Find where the given text appears and provide that cell's center as [X, Y] coordinate. 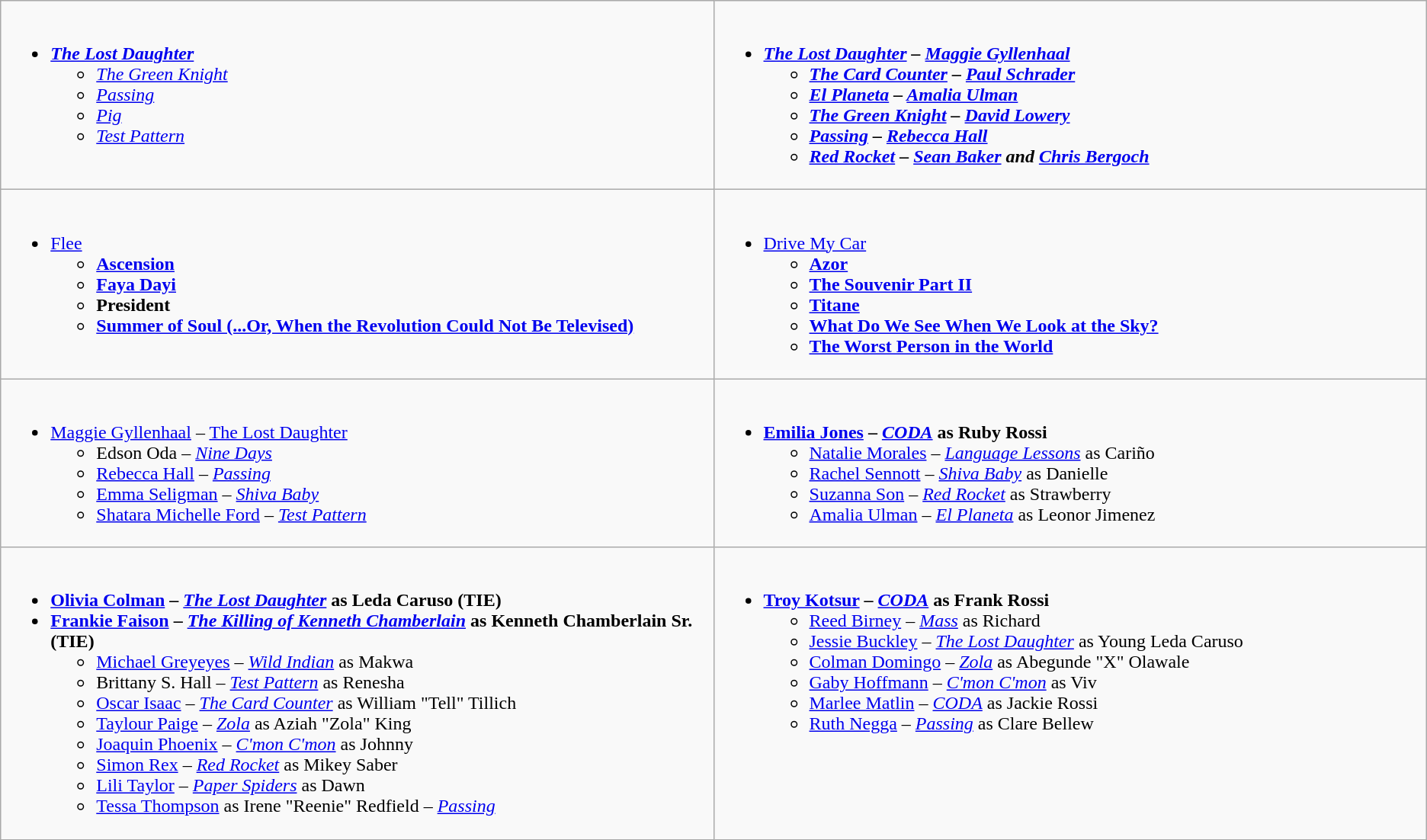
The Lost DaughterThe Green KnightPassingPigTest Pattern [357, 95]
FleeAscensionFaya DayiPresidentSummer of Soul (...Or, When the Revolution Could Not Be Televised) [357, 284]
Drive My CarAzorThe Souvenir Part IITitaneWhat Do We See When We Look at the Sky?The Worst Person in the World [1070, 284]
Maggie Gyllenhaal – The Lost DaughterEdson Oda – Nine DaysRebecca Hall – PassingEmma Seligman – Shiva BabyShatara Michelle Ford – Test Pattern [357, 463]
